Capture the cell that displays the provided text and extract its [X, Y] central coordinate. 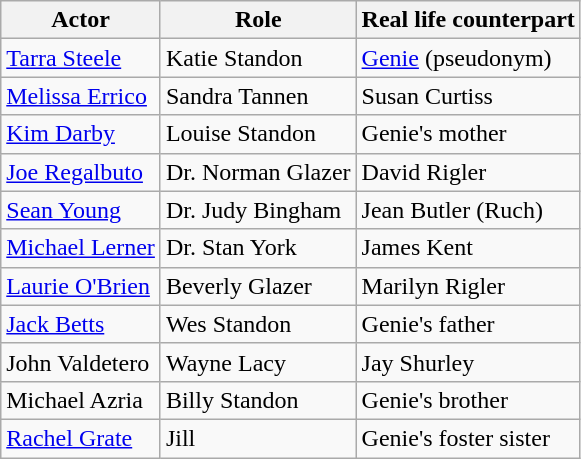
Tarra Steele [81, 58]
Rachel Grate [81, 438]
Melissa Errico [81, 96]
Wes Standon [258, 324]
Role [258, 20]
Michael Lerner [81, 248]
Genie (pseudonym) [468, 58]
Michael Azria [81, 400]
Susan Curtiss [468, 96]
Jack Betts [81, 324]
Dr. Stan York [258, 248]
Joe Regalbuto [81, 172]
Genie's mother [468, 134]
Jean Butler (Ruch) [468, 210]
Katie Standon [258, 58]
John Valdetero [81, 362]
Billy Standon [258, 400]
Sandra Tannen [258, 96]
Louise Standon [258, 134]
Genie's foster sister [468, 438]
Genie's brother [468, 400]
Dr. Norman Glazer [258, 172]
Sean Young [81, 210]
Jill [258, 438]
Dr. Judy Bingham [258, 210]
Beverly Glazer [258, 286]
Actor [81, 20]
James Kent [468, 248]
Kim Darby [81, 134]
Jay Shurley [468, 362]
Laurie O'Brien [81, 286]
David Rigler [468, 172]
Genie's father [468, 324]
Real life counterpart [468, 20]
Wayne Lacy [258, 362]
Marilyn Rigler [468, 286]
